Output the (X, Y) coordinate of the center of the cell containing the given text.  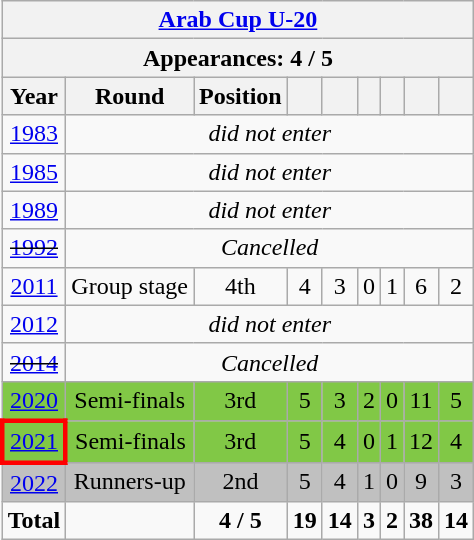
1983 (34, 134)
2012 (34, 324)
4 / 5 (241, 521)
2022 (34, 482)
Position (241, 96)
6 (422, 286)
2020 (34, 401)
2011 (34, 286)
Total (34, 521)
19 (304, 521)
2nd (241, 482)
Year (34, 96)
Round (130, 96)
38 (422, 521)
1992 (34, 248)
1989 (34, 210)
4th (241, 286)
12 (422, 442)
2021 (34, 442)
2014 (34, 362)
Runners-up (130, 482)
9 (422, 482)
Appearances: 4 / 5 (238, 58)
Group stage (130, 286)
11 (422, 401)
1985 (34, 172)
Arab Cup U-20 (238, 20)
